Locate the cell with the specified text and output its [X, Y] center coordinate. 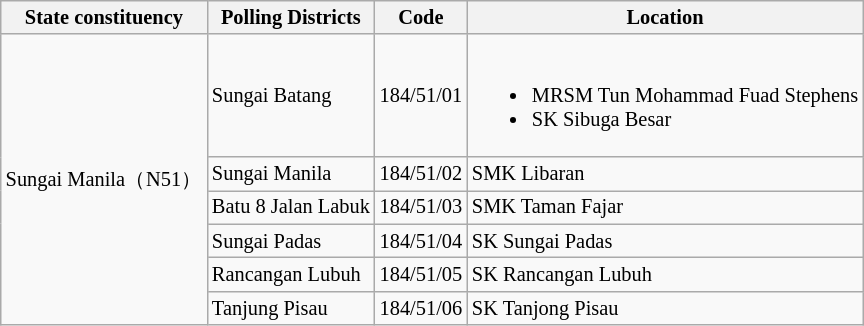
SMK Taman Fajar [665, 207]
184/51/06 [421, 308]
Sungai Batang [291, 95]
Batu 8 Jalan Labuk [291, 207]
Sungai Manila [291, 173]
SMK Libaran [665, 173]
184/51/05 [421, 274]
MRSM Tun Mohammad Fuad StephensSK Sibuga Besar [665, 95]
Rancangan Lubuh [291, 274]
Sungai Padas [291, 241]
184/51/04 [421, 241]
184/51/02 [421, 173]
State constituency [104, 17]
184/51/03 [421, 207]
Location [665, 17]
184/51/01 [421, 95]
Polling Districts [291, 17]
SK Tanjong Pisau [665, 308]
Code [421, 17]
Sungai Manila（N51） [104, 180]
SK Sungai Padas [665, 241]
Tanjung Pisau [291, 308]
SK Rancangan Lubuh [665, 274]
